Locate the cell with the specified text and output its (X, Y) center coordinate. 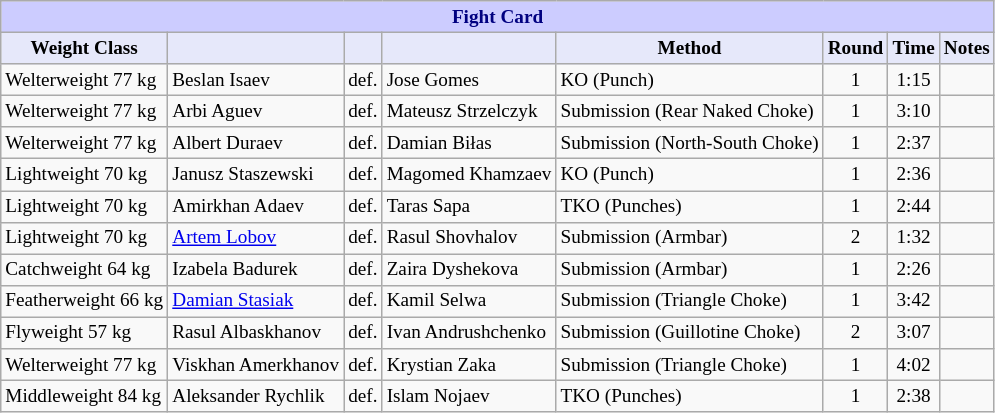
Round (856, 48)
Artem Lobov (256, 238)
Featherweight 66 kg (84, 301)
Taras Sapa (469, 206)
3:42 (914, 301)
Izabela Badurek (256, 270)
Albert Duraev (256, 143)
Janusz Staszewski (256, 175)
Beslan Isaev (256, 80)
2:44 (914, 206)
Time (914, 48)
Magomed Khamzaev (469, 175)
Fight Card (498, 17)
Krystian Zaka (469, 365)
Rasul Shovhalov (469, 238)
Notes (966, 48)
2:37 (914, 143)
Middleweight 84 kg (84, 396)
Rasul Albaskhanov (256, 333)
Zaira Dyshekova (469, 270)
2:38 (914, 396)
Amirkhan Adaev (256, 206)
Submission (North-South Choke) (690, 143)
1:32 (914, 238)
Ivan Andrushchenko (469, 333)
Submission (Guillotine Choke) (690, 333)
Flyweight 57 kg (84, 333)
Kamil Selwa (469, 301)
1:15 (914, 80)
3:07 (914, 333)
Damian Stasiak (256, 301)
2:26 (914, 270)
Jose Gomes (469, 80)
Aleksander Rychlik (256, 396)
Islam Nojaev (469, 396)
Mateusz Strzelczyk (469, 111)
3:10 (914, 111)
Submission (Rear Naked Choke) (690, 111)
2:36 (914, 175)
Arbi Aguev (256, 111)
Damian Biłas (469, 143)
4:02 (914, 365)
Catchweight 64 kg (84, 270)
Weight Class (84, 48)
Method (690, 48)
Viskhan Amerkhanov (256, 365)
